Locate the cell with the specified text and output its (x, y) center coordinate. 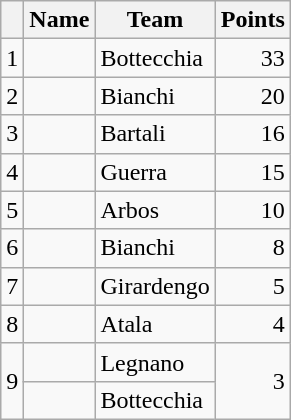
20 (252, 96)
15 (252, 172)
6 (12, 248)
16 (252, 134)
1 (12, 58)
33 (252, 58)
Points (252, 20)
Guerra (155, 172)
Team (155, 20)
9 (12, 381)
Atala (155, 324)
Girardengo (155, 286)
Arbos (155, 210)
Bartali (155, 134)
10 (252, 210)
2 (12, 96)
Name (60, 20)
Legnano (155, 362)
7 (12, 286)
